Return the (X, Y) coordinate for the center point of the cell that contains the specified text.  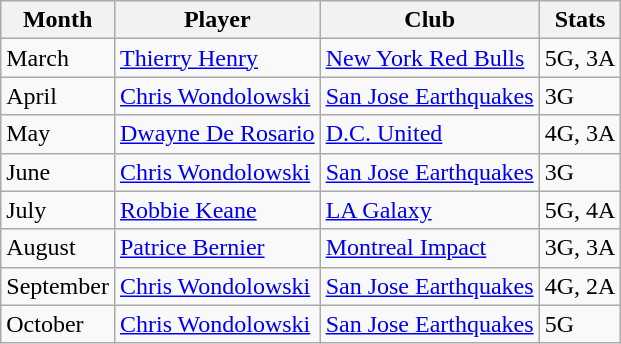
Montreal Impact (430, 248)
Patrice Bernier (217, 248)
Robbie Keane (217, 210)
October (58, 324)
August (58, 248)
Player (217, 20)
3G, 3A (580, 248)
5G, 4A (580, 210)
LA Galaxy (430, 210)
Thierry Henry (217, 58)
4G, 3A (580, 134)
July (58, 210)
Month (58, 20)
April (58, 96)
5G, 3A (580, 58)
Stats (580, 20)
5G (580, 324)
September (58, 286)
Dwayne De Rosario (217, 134)
D.C. United (430, 134)
Club (430, 20)
March (58, 58)
May (58, 134)
New York Red Bulls (430, 58)
4G, 2A (580, 286)
June (58, 172)
